Extract the (x, y) coordinate from the center of the cell holding the provided text.  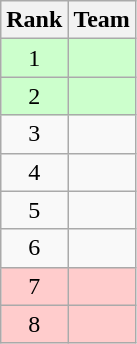
2 (34, 96)
7 (34, 286)
6 (34, 248)
1 (34, 58)
3 (34, 134)
4 (34, 172)
Team (102, 20)
Rank (34, 20)
5 (34, 210)
8 (34, 324)
